Extract the (X, Y) coordinate from the center of the cell holding the provided text.  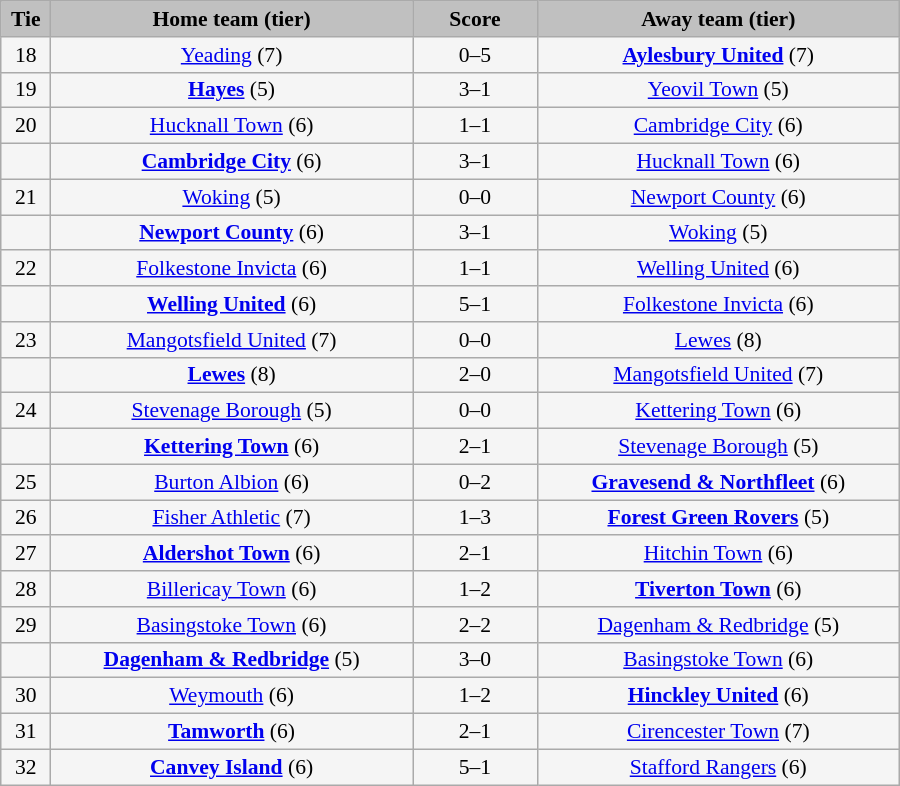
Tiverton Town (6) (718, 589)
2–2 (476, 625)
0–2 (476, 482)
Cirencester Town (7) (718, 732)
Burton Albion (6) (232, 482)
Tamworth (6) (232, 732)
26 (26, 518)
2–0 (476, 375)
28 (26, 589)
Hayes (5) (232, 90)
32 (26, 767)
31 (26, 732)
1–3 (476, 518)
Aylesbury United (7) (718, 55)
25 (26, 482)
Hinckley United (6) (718, 696)
Away team (tier) (718, 19)
20 (26, 126)
Billericay Town (6) (232, 589)
18 (26, 55)
21 (26, 197)
3–0 (476, 660)
22 (26, 269)
Aldershot Town (6) (232, 554)
Home team (tier) (232, 19)
Canvey Island (6) (232, 767)
30 (26, 696)
Forest Green Rovers (5) (718, 518)
Tie (26, 19)
Hitchin Town (6) (718, 554)
27 (26, 554)
Weymouth (6) (232, 696)
Score (476, 19)
Fisher Athletic (7) (232, 518)
0–5 (476, 55)
23 (26, 340)
Gravesend & Northfleet (6) (718, 482)
Yeovil Town (5) (718, 90)
Stafford Rangers (6) (718, 767)
Yeading (7) (232, 55)
24 (26, 411)
29 (26, 625)
19 (26, 90)
